Pinpoint the cell where the given text exists, returning its (X, Y) midpoint coordinate. 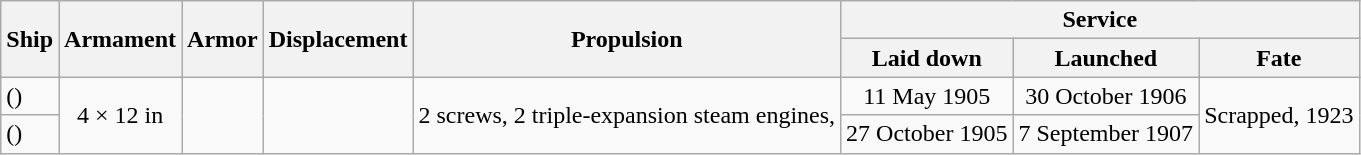
4 × 12 in (120, 115)
Ship (30, 39)
Scrapped, 1923 (1279, 115)
Propulsion (627, 39)
7 September 1907 (1106, 134)
Armament (120, 39)
Fate (1279, 58)
11 May 1905 (927, 96)
Service (1100, 20)
27 October 1905 (927, 134)
2 screws, 2 triple-expansion steam engines, (627, 115)
Launched (1106, 58)
Laid down (927, 58)
Displacement (338, 39)
30 October 1906 (1106, 96)
Armor (223, 39)
